Determine the [x, y] coordinate at the center of the cell enclosing the given text.  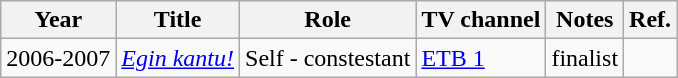
Egin kantu! [178, 58]
TV channel [481, 20]
Self - constestant [328, 58]
Role [328, 20]
Notes [585, 20]
2006-2007 [58, 58]
ETB 1 [481, 58]
Ref. [650, 20]
finalist [585, 58]
Title [178, 20]
Year [58, 20]
